From the cell containing the given text, extract its center point as [X, Y] coordinate. 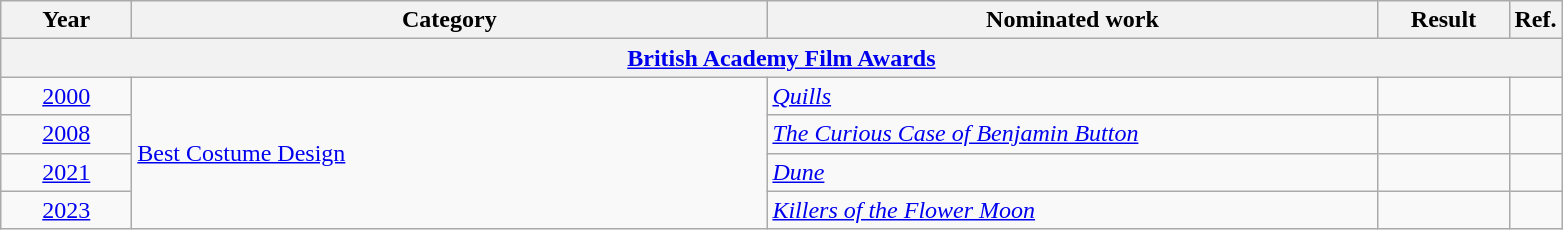
2000 [66, 96]
2008 [66, 134]
Result [1444, 20]
British Academy Film Awards [782, 58]
2023 [66, 210]
Category [450, 20]
Best Costume Design [450, 153]
Killers of the Flower Moon [1072, 210]
The Curious Case of Benjamin Button [1072, 134]
Quills [1072, 96]
Dune [1072, 172]
Ref. [1536, 20]
Nominated work [1072, 20]
Year [66, 20]
2021 [66, 172]
